Output the (x, y) coordinate of the center of the cell containing the given text.  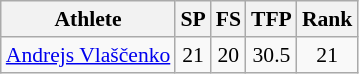
Athlete (88, 19)
FS (228, 19)
SP (192, 19)
20 (228, 55)
Rank (328, 19)
Andrejs Vlaščenko (88, 55)
TFP (272, 19)
30.5 (272, 55)
